Locate the cell with the specified text and output its (X, Y) center coordinate. 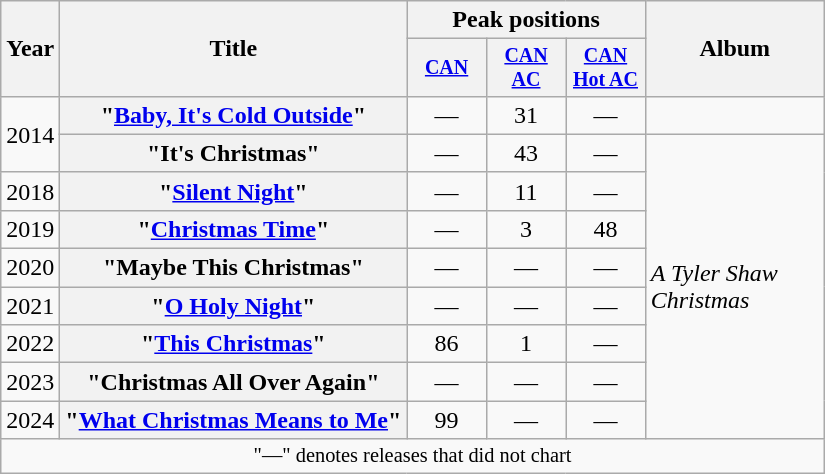
43 (526, 153)
"It's Christmas" (234, 153)
"Christmas All Over Again" (234, 382)
CAN AC (526, 68)
99 (446, 420)
3 (526, 229)
"Maybe This Christmas" (234, 268)
"What Christmas Means to Me" (234, 420)
2019 (30, 229)
2024 (30, 420)
2020 (30, 268)
CAN (446, 68)
A Tyler Shaw Christmas (734, 286)
Peak positions (526, 20)
"O Holy Night" (234, 306)
"—" denotes releases that did not chart (413, 456)
Year (30, 49)
"Baby, It's Cold Outside" (234, 115)
"Christmas Time" (234, 229)
11 (526, 191)
2014 (30, 134)
2018 (30, 191)
31 (526, 115)
2021 (30, 306)
CAN Hot AC (606, 68)
2022 (30, 344)
Title (234, 49)
48 (606, 229)
86 (446, 344)
"Silent Night" (234, 191)
"This Christmas" (234, 344)
Album (734, 49)
2023 (30, 382)
1 (526, 344)
